Provide the [x, y] coordinate of the cell's center where the given text is located.  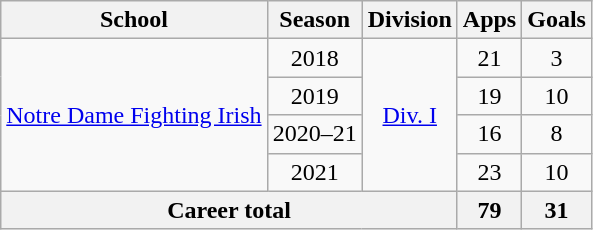
Career total [230, 210]
Season [314, 20]
23 [489, 172]
2019 [314, 96]
8 [557, 134]
Div. I [410, 115]
2018 [314, 58]
School [134, 20]
Goals [557, 20]
3 [557, 58]
2021 [314, 172]
19 [489, 96]
2020–21 [314, 134]
Apps [489, 20]
21 [489, 58]
79 [489, 210]
16 [489, 134]
Division [410, 20]
31 [557, 210]
Notre Dame Fighting Irish [134, 115]
